Detect which cell encompasses the target text, then output its [X, Y] center coordinate. 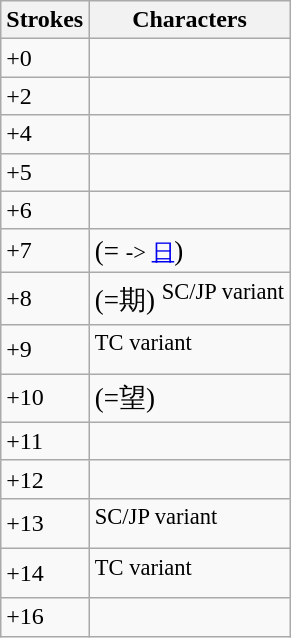
Strokes [45, 20]
+4 [45, 134]
(= -> 日) [190, 251]
+5 [45, 172]
+0 [45, 58]
(=望) [190, 398]
+12 [45, 479]
+16 [45, 617]
Characters [190, 20]
+9 [45, 349]
+11 [45, 441]
+13 [45, 523]
+7 [45, 251]
+6 [45, 210]
SC/JP variant [190, 523]
+8 [45, 298]
+2 [45, 96]
+14 [45, 573]
(=期) SC/JP variant [190, 298]
+10 [45, 398]
